Identify which cell holds the provided text, then report its [x, y] central coordinate. 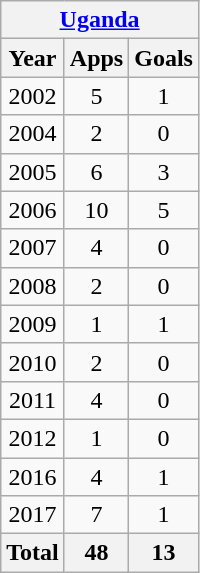
2004 [33, 134]
48 [96, 553]
2009 [33, 324]
Apps [96, 58]
2005 [33, 172]
13 [164, 553]
7 [96, 515]
3 [164, 172]
6 [96, 172]
Total [33, 553]
2002 [33, 96]
2011 [33, 400]
Year [33, 58]
2016 [33, 477]
Goals [164, 58]
2017 [33, 515]
2012 [33, 438]
2006 [33, 210]
Uganda [100, 20]
2010 [33, 362]
2008 [33, 286]
10 [96, 210]
2007 [33, 248]
